Return (X, Y) of the center of cell containing provided text 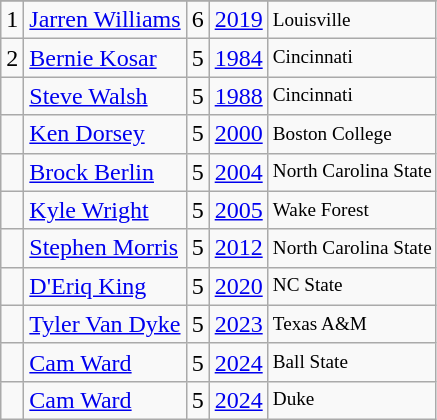
Boston College (352, 134)
Wake Forest (352, 210)
2005 (238, 210)
Ball State (352, 362)
Bernie Kosar (105, 58)
Duke (352, 400)
Tyler Van Dyke (105, 324)
2004 (238, 172)
Jarren Williams (105, 20)
Stephen Morris (105, 248)
1984 (238, 58)
1 (12, 20)
NC State (352, 286)
Louisville (352, 20)
Ken Dorsey (105, 134)
2023 (238, 324)
2000 (238, 134)
2019 (238, 20)
Texas A&M (352, 324)
D'Eriq King (105, 286)
Brock Berlin (105, 172)
2020 (238, 286)
2 (12, 58)
6 (198, 20)
Kyle Wright (105, 210)
2012 (238, 248)
1988 (238, 96)
Steve Walsh (105, 96)
